For the text-containing cell, return its midpoint in [x, y] coordinate format. 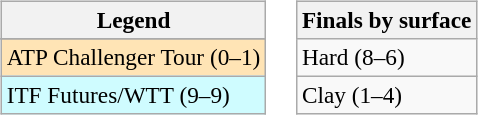
ITF Futures/WTT (9–9) [133, 95]
Finals by surface [387, 20]
Hard (8–6) [387, 57]
ATP Challenger Tour (0–1) [133, 57]
Clay (1–4) [387, 95]
Legend [133, 20]
